Pinpoint the cell where the given text exists, returning its [X, Y] midpoint coordinate. 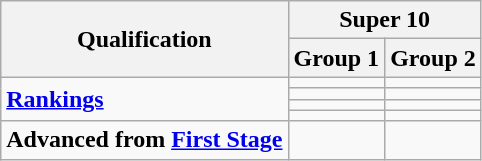
Rankings [144, 99]
Group 1 [336, 58]
Advanced from First Stage [144, 140]
Group 2 [434, 58]
Qualification [144, 39]
Super 10 [384, 20]
